Pinpoint the cell where the given text exists, returning its [x, y] midpoint coordinate. 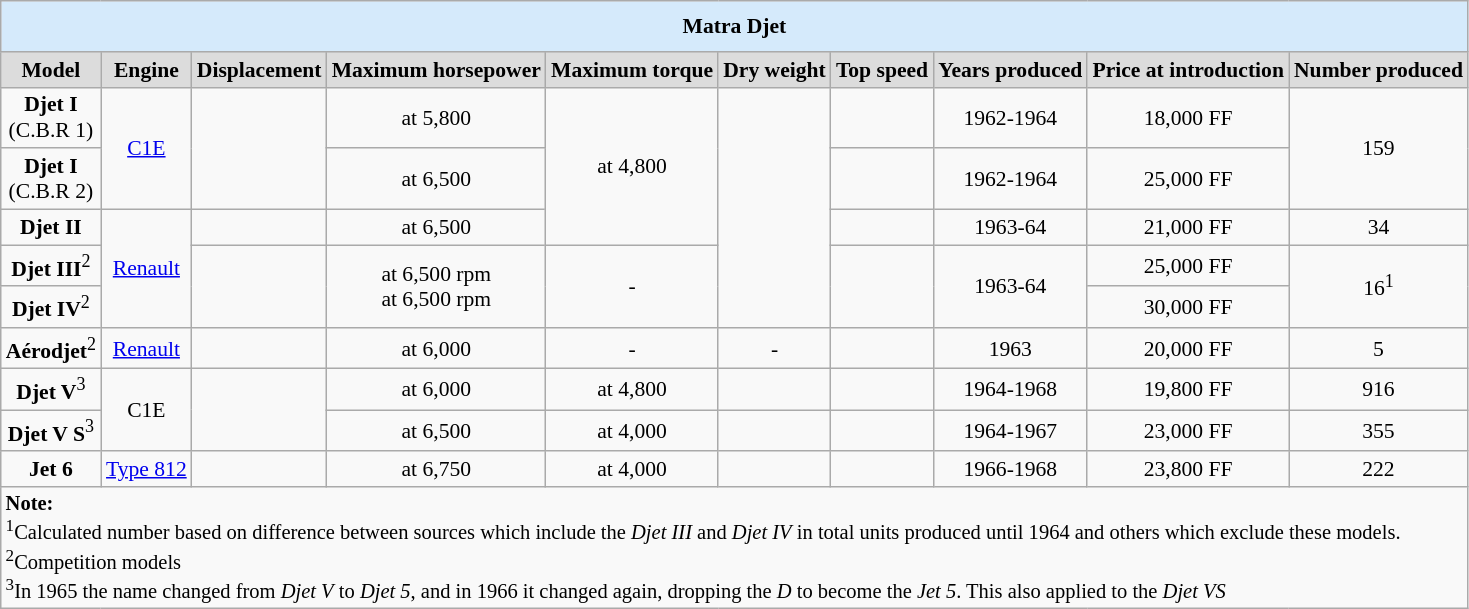
at 6,500 rpm at 6,500 rpm [436, 286]
1964-1967 [1010, 432]
1966-1968 [1010, 470]
Aérodjet2 [51, 348]
916 [1378, 390]
161 [1378, 286]
23,000 FF [1188, 432]
Model [51, 70]
159 [1378, 148]
Displacement [260, 70]
18,000 FF [1188, 118]
Type 812 [146, 470]
Matra Djet [734, 26]
19,800 FF [1188, 390]
Djet I(C.B.R 1) [51, 118]
Price at introduction [1188, 70]
Djet I(C.B.R 2) [51, 180]
Engine [146, 70]
Maximum horsepower [436, 70]
1964-1968 [1010, 390]
at 6,750 [436, 470]
34 [1378, 228]
Dry weight [774, 70]
Djet V S3 [51, 432]
Years produced [1010, 70]
Djet V3 [51, 390]
at 5,800 [436, 118]
30,000 FF [1188, 308]
1963 [1010, 348]
23,800 FF [1188, 470]
Maximum torque [632, 70]
Jet 6 [51, 470]
222 [1378, 470]
21,000 FF [1188, 228]
355 [1378, 432]
5 [1378, 348]
Djet II [51, 228]
20,000 FF [1188, 348]
Number produced [1378, 70]
Djet III2 [51, 266]
Top speed [882, 70]
Djet IV2 [51, 308]
